Return the [x, y] coordinate for the center point of the cell that contains the specified text.  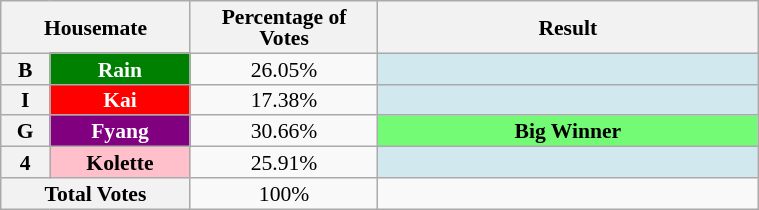
Big Winner [568, 132]
Kolette [120, 162]
Kai [120, 100]
Total Votes [96, 194]
30.66% [284, 132]
26.05% [284, 68]
Fyang [120, 132]
Rain [120, 68]
G [26, 132]
Percentage of Votes [284, 27]
100% [284, 194]
I [26, 100]
4 [26, 162]
17.38% [284, 100]
Result [568, 27]
25.91% [284, 162]
B [26, 68]
Housemate [96, 27]
